Detect which cell encompasses the target text, then output its [X, Y] center coordinate. 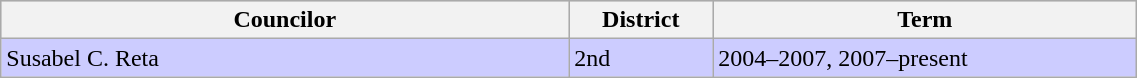
Term [925, 20]
Councilor [285, 20]
Susabel C. Reta [285, 58]
District [641, 20]
2nd [641, 58]
2004–2007, 2007–present [925, 58]
